Provide the (x, y) coordinate of the cell's center where the given text is located.  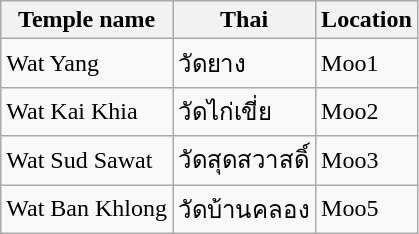
Moo3 (367, 160)
Wat Sud Sawat (87, 160)
วัดยาง (244, 64)
Wat Ban Khlong (87, 208)
Moo2 (367, 112)
Moo5 (367, 208)
Wat Kai Khia (87, 112)
Wat Yang (87, 64)
วัดสุดสวาสดิ์ (244, 160)
วัดไก่เขี่ย (244, 112)
Moo1 (367, 64)
Thai (244, 20)
วัดบ้านคลอง (244, 208)
Temple name (87, 20)
Location (367, 20)
